Pinpoint the cell where the given text exists, returning its [x, y] midpoint coordinate. 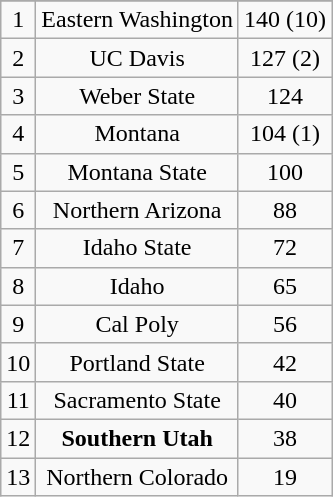
3 [18, 96]
5 [18, 172]
19 [284, 477]
Portland State [138, 362]
124 [284, 96]
Idaho State [138, 248]
2 [18, 58]
Cal Poly [138, 324]
Montana State [138, 172]
140 (10) [284, 20]
4 [18, 134]
UC Davis [138, 58]
7 [18, 248]
65 [284, 286]
Eastern Washington [138, 20]
Idaho [138, 286]
Northern Colorado [138, 477]
Northern Arizona [138, 210]
104 (1) [284, 134]
Southern Utah [138, 438]
40 [284, 400]
10 [18, 362]
12 [18, 438]
13 [18, 477]
88 [284, 210]
127 (2) [284, 58]
42 [284, 362]
1 [18, 20]
8 [18, 286]
72 [284, 248]
11 [18, 400]
Montana [138, 134]
Weber State [138, 96]
6 [18, 210]
Sacramento State [138, 400]
9 [18, 324]
56 [284, 324]
100 [284, 172]
38 [284, 438]
